Extract the [x, y] coordinate from the center of the cell holding the provided text.  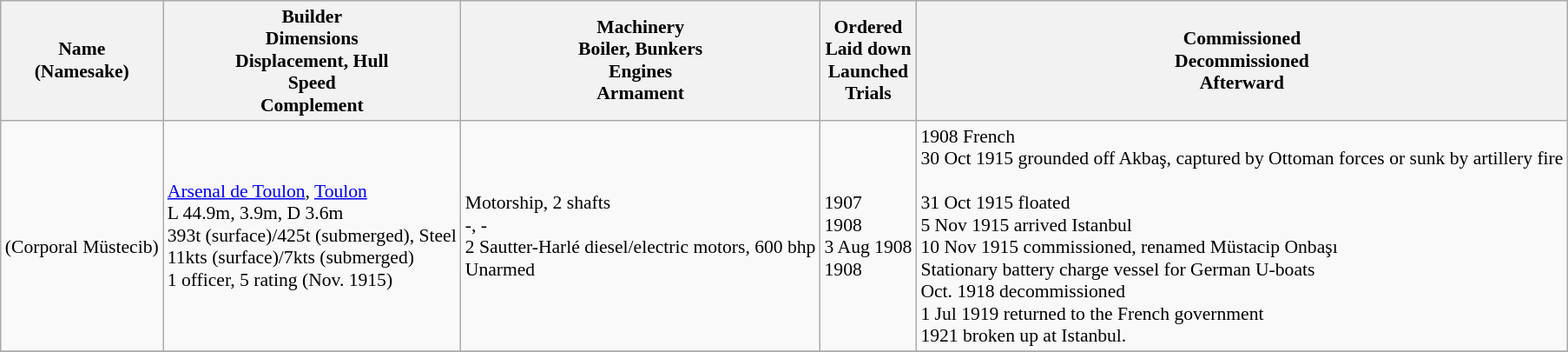
CommissionedDecommissionedAfterward [1242, 61]
Name(Namesake) [82, 61]
Arsenal de Toulon, ToulonL 44.9m, 3.9m, D 3.6m393t (surface)/425t (submerged), Steel11kts (surface)/7kts (submerged)1 officer, 5 rating (Nov. 1915) [313, 236]
BuilderDimensionsDisplacement, HullSpeedComplement [313, 61]
OrderedLaid downLaunchedTrials [868, 61]
Motorship, 2 shafts-, -2 Sautter-Harlé diesel/electric motors, 600 bhpUnarmed [641, 236]
190719083 Aug 19081908 [868, 236]
MachineryBoiler, BunkersEnginesArmament [641, 61]
(Corporal Müstecib) [82, 236]
